Provide the (X, Y) coordinate of the cell's center where the given text is located.  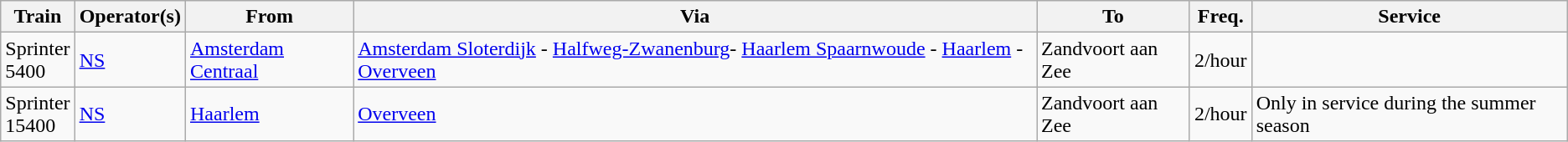
Train (38, 17)
Freq. (1220, 17)
Amsterdam Sloterdijk - Halfweg-Zwanenburg- Haarlem Spaarnwoude - Haarlem - Overveen (695, 60)
Service (1409, 17)
Operator(s) (130, 17)
Via (695, 17)
Overveen (695, 114)
From (269, 17)
Amsterdam Centraal (269, 60)
Sprinter5400 (38, 60)
To (1114, 17)
Only in service during the summer season (1409, 114)
Haarlem (269, 114)
Sprinter15400 (38, 114)
